Detect which cell encompasses the target text, then output its [x, y] center coordinate. 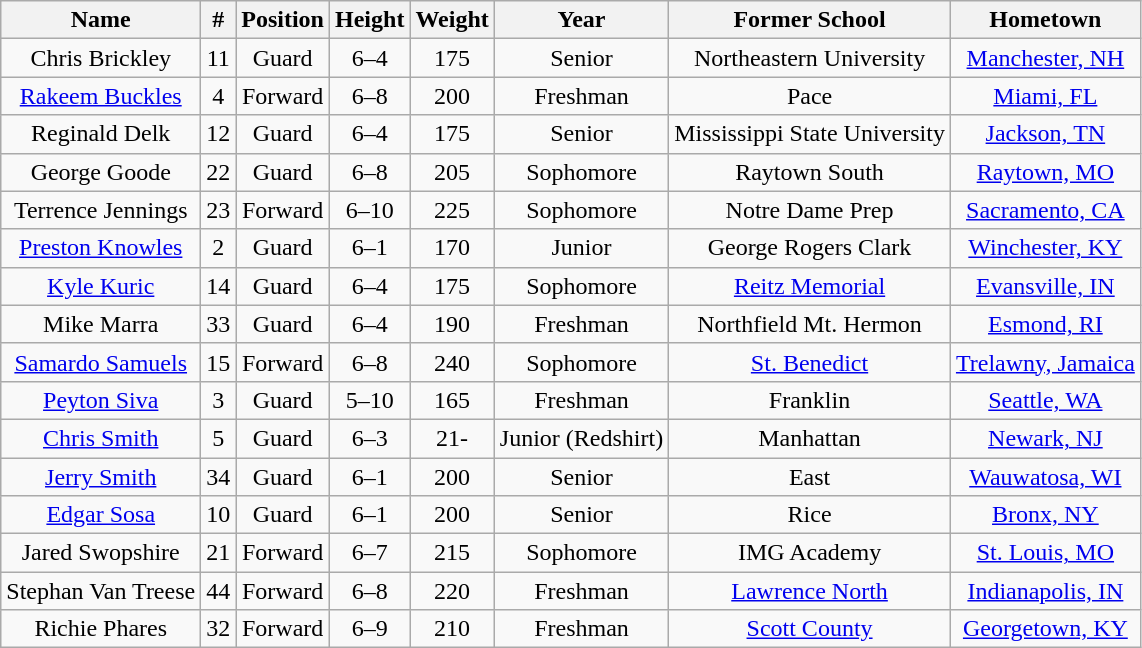
33 [218, 324]
3 [218, 400]
St. Benedict [810, 362]
Richie Phares [101, 629]
Chris Smith [101, 438]
5–10 [370, 400]
# [218, 20]
Position [283, 20]
Chris Brickley [101, 58]
Former School [810, 20]
George Rogers Clark [810, 248]
6–9 [370, 629]
Notre Dame Prep [810, 210]
220 [452, 591]
225 [452, 210]
23 [218, 210]
190 [452, 324]
Jared Swopshire [101, 553]
Scott County [810, 629]
Edgar Sosa [101, 515]
Newark, NJ [1045, 438]
Wauwatosa, WI [1045, 477]
Year [581, 20]
IMG Academy [810, 553]
6–10 [370, 210]
Rakeem Buckles [101, 96]
Seattle, WA [1045, 400]
Sacramento, CA [1045, 210]
165 [452, 400]
Raytown, MO [1045, 172]
10 [218, 515]
Junior (Redshirt) [581, 438]
2 [218, 248]
Bronx, NY [1045, 515]
5 [218, 438]
14 [218, 286]
St. Louis, MO [1045, 553]
Lawrence North [810, 591]
Stephan Van Treese [101, 591]
12 [218, 134]
6–7 [370, 553]
Reitz Memorial [810, 286]
Terrence Jennings [101, 210]
240 [452, 362]
44 [218, 591]
Manhattan [810, 438]
34 [218, 477]
Trelawny, Jamaica [1045, 362]
Reginald Delk [101, 134]
21- [452, 438]
Weight [452, 20]
170 [452, 248]
11 [218, 58]
Miami, FL [1045, 96]
Kyle Kuric [101, 286]
210 [452, 629]
Raytown South [810, 172]
Height [370, 20]
Indianapolis, IN [1045, 591]
4 [218, 96]
22 [218, 172]
Mississippi State University [810, 134]
Name [101, 20]
Peyton Siva [101, 400]
205 [452, 172]
Preston Knowles [101, 248]
32 [218, 629]
East [810, 477]
Jackson, TN [1045, 134]
Samardo Samuels [101, 362]
Northeastern University [810, 58]
Georgetown, KY [1045, 629]
Pace [810, 96]
Hometown [1045, 20]
Mike Marra [101, 324]
George Goode [101, 172]
15 [218, 362]
21 [218, 553]
Junior [581, 248]
Esmond, RI [1045, 324]
6–3 [370, 438]
Franklin [810, 400]
Evansville, IN [1045, 286]
Jerry Smith [101, 477]
Northfield Mt. Hermon [810, 324]
215 [452, 553]
Rice [810, 515]
Manchester, NH [1045, 58]
Winchester, KY [1045, 248]
